Return the [x, y] coordinate for the center point of the cell that contains the specified text.  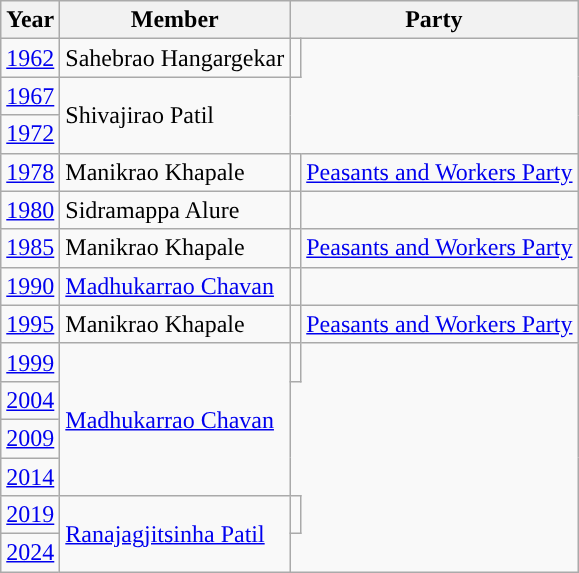
Sidramappa Alure [175, 210]
Sahebrao Hangargekar [175, 58]
2009 [30, 438]
1985 [30, 248]
2004 [30, 400]
1967 [30, 96]
2019 [30, 515]
Ranajagjitsinha Patil [175, 534]
Shivajirao Patil [175, 115]
Member [175, 20]
Party [434, 20]
2024 [30, 553]
2014 [30, 477]
1972 [30, 134]
1995 [30, 324]
1990 [30, 286]
Year [30, 20]
1980 [30, 210]
1978 [30, 172]
1999 [30, 362]
1962 [30, 58]
